Determine the (X, Y) coordinate at the center of the cell enclosing the given text.  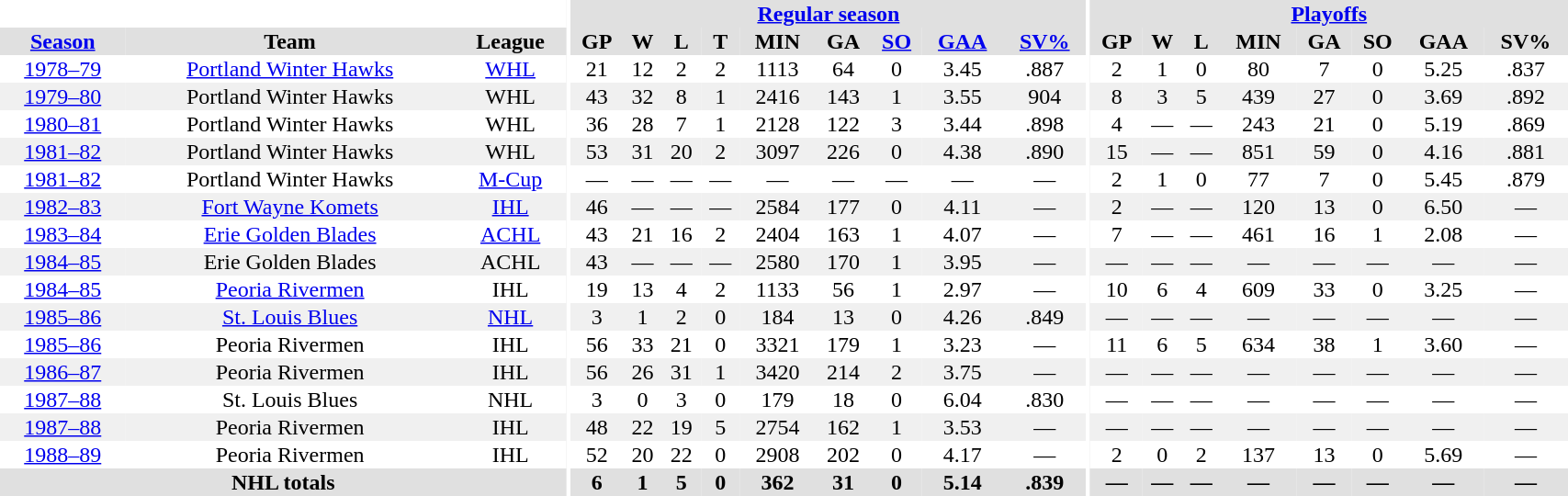
5.69 (1443, 455)
3.44 (963, 124)
1133 (777, 289)
.881 (1527, 152)
1986–87 (62, 372)
2584 (777, 207)
4.38 (963, 152)
214 (843, 372)
4.16 (1443, 152)
120 (1258, 207)
18 (843, 400)
.839 (1045, 482)
243 (1258, 124)
3.75 (963, 372)
143 (843, 96)
27 (1325, 96)
1979–80 (62, 96)
177 (843, 207)
226 (843, 152)
48 (597, 427)
2404 (777, 234)
3.53 (963, 427)
3.45 (963, 69)
.837 (1527, 69)
.830 (1045, 400)
362 (777, 482)
5.19 (1443, 124)
2908 (777, 455)
1988–89 (62, 455)
3420 (777, 372)
4.07 (963, 234)
12 (642, 69)
Season (62, 41)
Fort Wayne Komets (290, 207)
609 (1258, 289)
3097 (777, 152)
.890 (1045, 152)
32 (642, 96)
10 (1117, 289)
904 (1045, 96)
3.60 (1443, 344)
1980–81 (62, 124)
80 (1258, 69)
NHL totals (283, 482)
.879 (1527, 179)
.887 (1045, 69)
52 (597, 455)
162 (843, 427)
League (511, 41)
2128 (777, 124)
64 (843, 69)
28 (642, 124)
Playoffs (1328, 14)
.869 (1527, 124)
Regular season (829, 14)
3.95 (963, 262)
439 (1258, 96)
77 (1258, 179)
163 (843, 234)
851 (1258, 152)
5.25 (1443, 69)
36 (597, 124)
.892 (1527, 96)
122 (843, 124)
.849 (1045, 317)
2754 (777, 427)
4.26 (963, 317)
634 (1258, 344)
461 (1258, 234)
1982–83 (62, 207)
T (720, 41)
2.08 (1443, 234)
53 (597, 152)
15 (1117, 152)
26 (642, 372)
.898 (1045, 124)
184 (777, 317)
11 (1117, 344)
Team (290, 41)
3.25 (1443, 289)
59 (1325, 152)
3321 (777, 344)
3.69 (1443, 96)
137 (1258, 455)
3.55 (963, 96)
5.45 (1443, 179)
M-Cup (511, 179)
2580 (777, 262)
2.97 (963, 289)
1983–84 (62, 234)
202 (843, 455)
1113 (777, 69)
1978–79 (62, 69)
38 (1325, 344)
5.14 (963, 482)
170 (843, 262)
46 (597, 207)
6.50 (1443, 207)
3.23 (963, 344)
4.11 (963, 207)
4.17 (963, 455)
6.04 (963, 400)
2416 (777, 96)
